Detect which cell encompasses the target text, then output its [x, y] center coordinate. 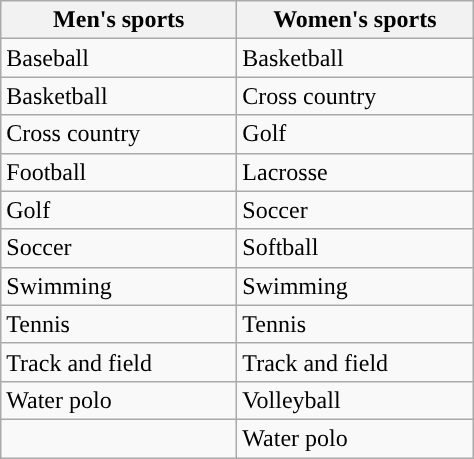
Football [119, 172]
Baseball [119, 58]
Lacrosse [355, 172]
Softball [355, 248]
Men's sports [119, 20]
Volleyball [355, 400]
Women's sports [355, 20]
